From the cell containing the given text, extract its center point as [x, y] coordinate. 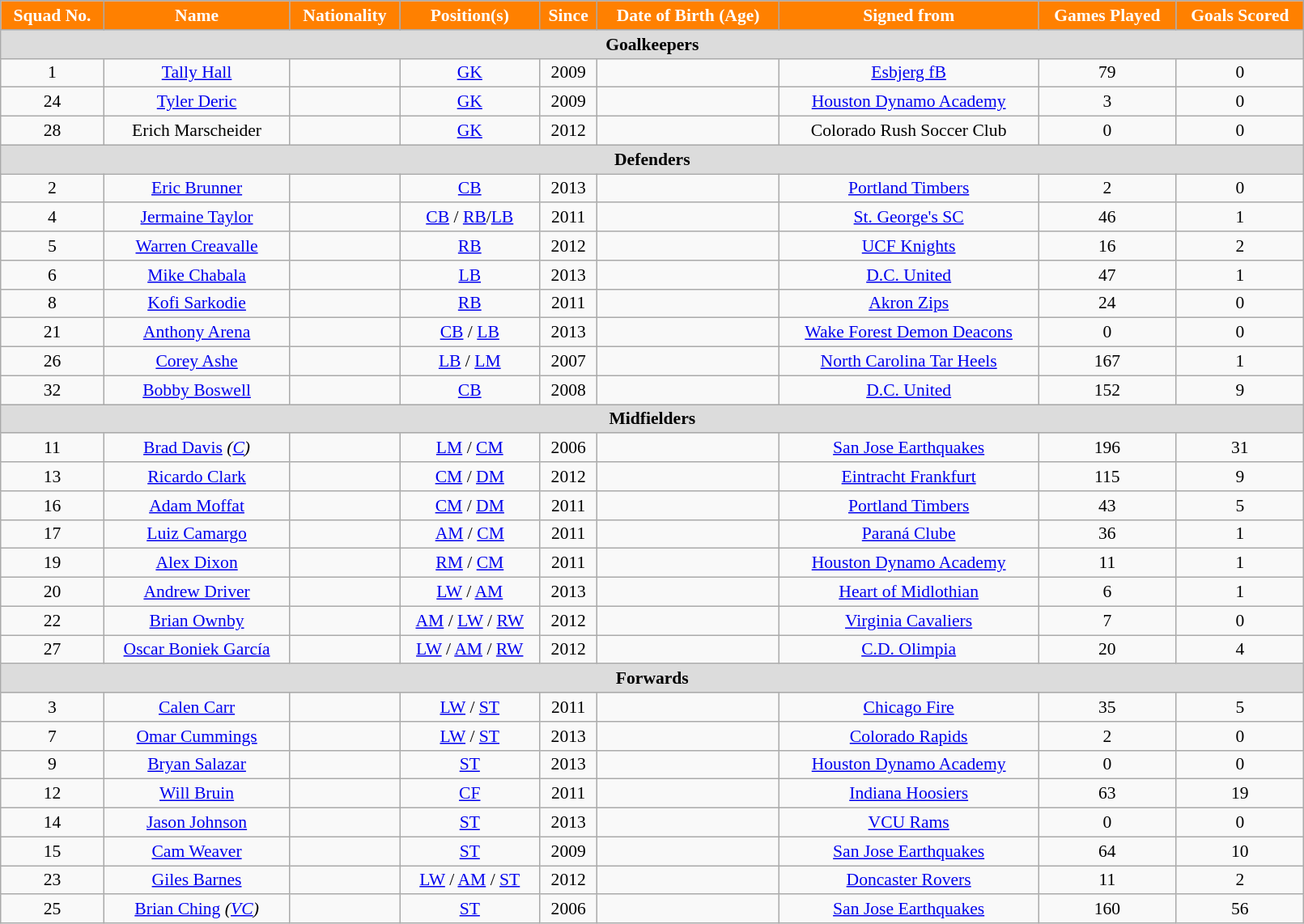
43 [1107, 506]
Will Bruin [197, 794]
LW / AM / RW [469, 650]
Games Played [1107, 15]
Tyler Deric [197, 102]
Since [568, 15]
Goalkeepers [652, 45]
26 [53, 362]
Calen Carr [197, 707]
LB [469, 275]
46 [1107, 218]
Cam Weaver [197, 851]
Andrew Driver [197, 592]
Eintracht Frankfurt [908, 477]
Colorado Rapids [908, 736]
Brian Ching (VC) [197, 909]
Goals Scored [1240, 15]
13 [53, 477]
RM / CM [469, 563]
Anthony Arena [197, 333]
Brad Davis (C) [197, 448]
Corey Ashe [197, 362]
Kofi Sarkodie [197, 303]
Paraná Clube [908, 534]
31 [1240, 448]
Jermaine Taylor [197, 218]
196 [1107, 448]
8 [53, 303]
23 [53, 880]
167 [1107, 362]
Giles Barnes [197, 880]
15 [53, 851]
115 [1107, 477]
Signed from [908, 15]
32 [53, 390]
Forwards [652, 679]
Bobby Boswell [197, 390]
Indiana Hoosiers [908, 794]
Nationality [345, 15]
Tally Hall [197, 73]
12 [53, 794]
Chicago Fire [908, 707]
Name [197, 15]
LB / LM [469, 362]
Date of Birth (Age) [688, 15]
Doncaster Rovers [908, 880]
10 [1240, 851]
17 [53, 534]
Alex Dixon [197, 563]
Wake Forest Demon Deacons [908, 333]
LM / CM [469, 448]
Adam Moffat [197, 506]
Colorado Rush Soccer Club [908, 131]
79 [1107, 73]
St. George's SC [908, 218]
Esbjerg fB [908, 73]
Bryan Salazar [197, 765]
160 [1107, 909]
Jason Johnson [197, 823]
Luiz Camargo [197, 534]
VCU Rams [908, 823]
CF [469, 794]
Squad No. [53, 15]
Midfielders [652, 419]
Position(s) [469, 15]
Mike Chabala [197, 275]
LW / AM / ST [469, 880]
28 [53, 131]
LW / AM [469, 592]
Warren Creavalle [197, 246]
Virginia Cavaliers [908, 621]
21 [53, 333]
Oscar Boniek García [197, 650]
2007 [568, 362]
C.D. Olimpia [908, 650]
152 [1107, 390]
35 [1107, 707]
47 [1107, 275]
North Carolina Tar Heels [908, 362]
56 [1240, 909]
CB / RB/LB [469, 218]
Heart of Midlothian [908, 592]
36 [1107, 534]
CB / LB [469, 333]
22 [53, 621]
27 [53, 650]
UCF Knights [908, 246]
Eric Brunner [197, 189]
25 [53, 909]
Ricardo Clark [197, 477]
Brian Ownby [197, 621]
63 [1107, 794]
AM / LW / RW [469, 621]
2008 [568, 390]
64 [1107, 851]
Akron Zips [908, 303]
Omar Cummings [197, 736]
Defenders [652, 159]
14 [53, 823]
AM / CM [469, 534]
Erich Marscheider [197, 131]
